Return the (x, y) coordinate for the center point of the cell that contains the specified text.  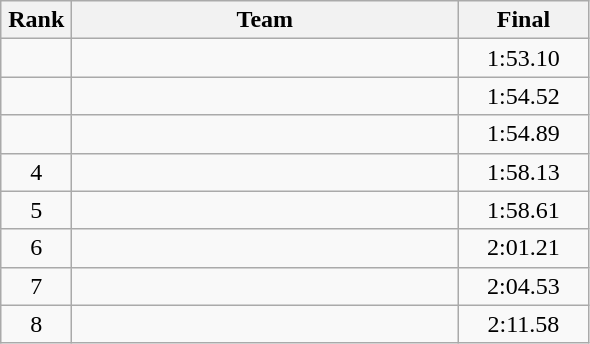
1:58.13 (524, 172)
8 (36, 324)
2:04.53 (524, 286)
1:54.52 (524, 96)
Final (524, 20)
7 (36, 286)
Rank (36, 20)
6 (36, 248)
2:11.58 (524, 324)
1:54.89 (524, 134)
1:53.10 (524, 58)
5 (36, 210)
1:58.61 (524, 210)
2:01.21 (524, 248)
4 (36, 172)
Team (265, 20)
